Search for the cell housing the specified text and yield its [X, Y] center coordinate. 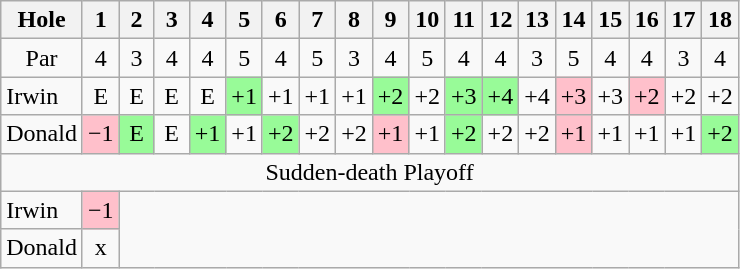
1 [100, 20]
10 [428, 20]
11 [464, 20]
Par [42, 58]
18 [720, 20]
x [100, 248]
9 [390, 20]
16 [648, 20]
12 [500, 20]
14 [574, 20]
13 [538, 20]
15 [610, 20]
Hole [42, 20]
Sudden-death Playoff [370, 172]
8 [354, 20]
6 [280, 20]
7 [318, 20]
17 [684, 20]
2 [136, 20]
